For the text-containing cell, return its midpoint in (x, y) coordinate format. 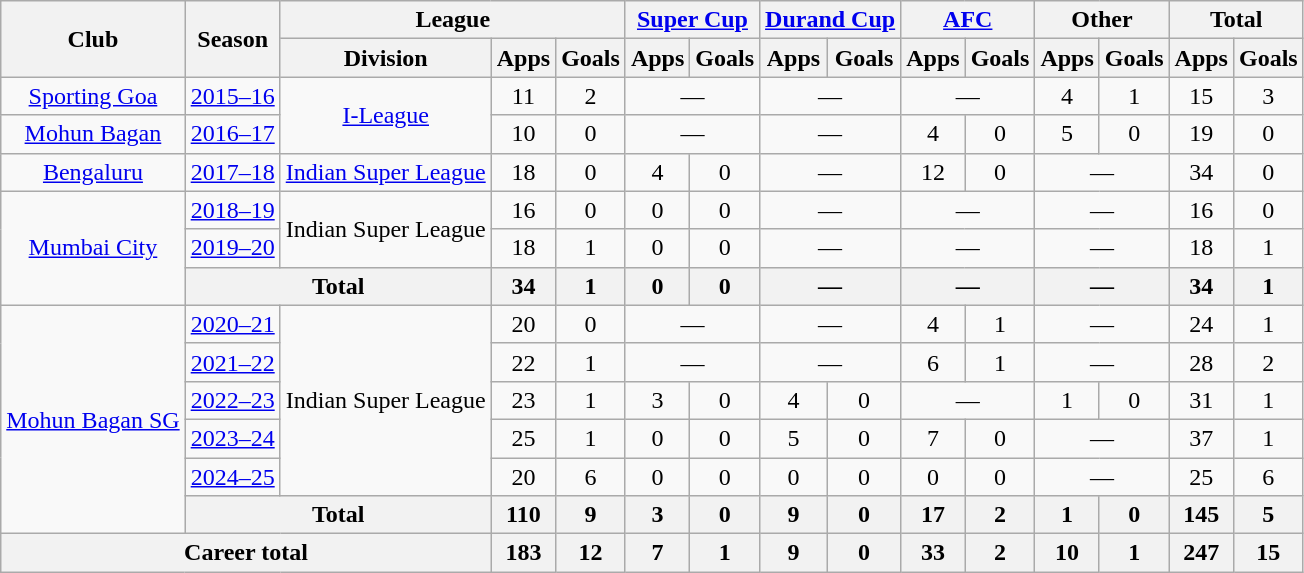
2019–20 (232, 248)
24 (1201, 324)
2023–24 (232, 438)
2018–19 (232, 210)
2020–21 (232, 324)
Division (386, 58)
AFC (968, 20)
37 (1201, 438)
110 (523, 515)
2017–18 (232, 172)
Career total (246, 553)
2022–23 (232, 400)
17 (933, 515)
Mohun Bagan (93, 134)
28 (1201, 362)
19 (1201, 134)
23 (523, 400)
Club (93, 39)
Mohun Bagan SG (93, 419)
League (452, 20)
2024–25 (232, 477)
2016–17 (232, 134)
Mumbai City (93, 248)
11 (523, 96)
Bengaluru (93, 172)
33 (933, 553)
2015–16 (232, 96)
22 (523, 362)
247 (1201, 553)
Other (1102, 20)
183 (523, 553)
Super Cup (692, 20)
31 (1201, 400)
I-League (386, 115)
Season (232, 39)
Durand Cup (830, 20)
2021–22 (232, 362)
145 (1201, 515)
Sporting Goa (93, 96)
